Locate the cell with the specified text and output its (x, y) center coordinate. 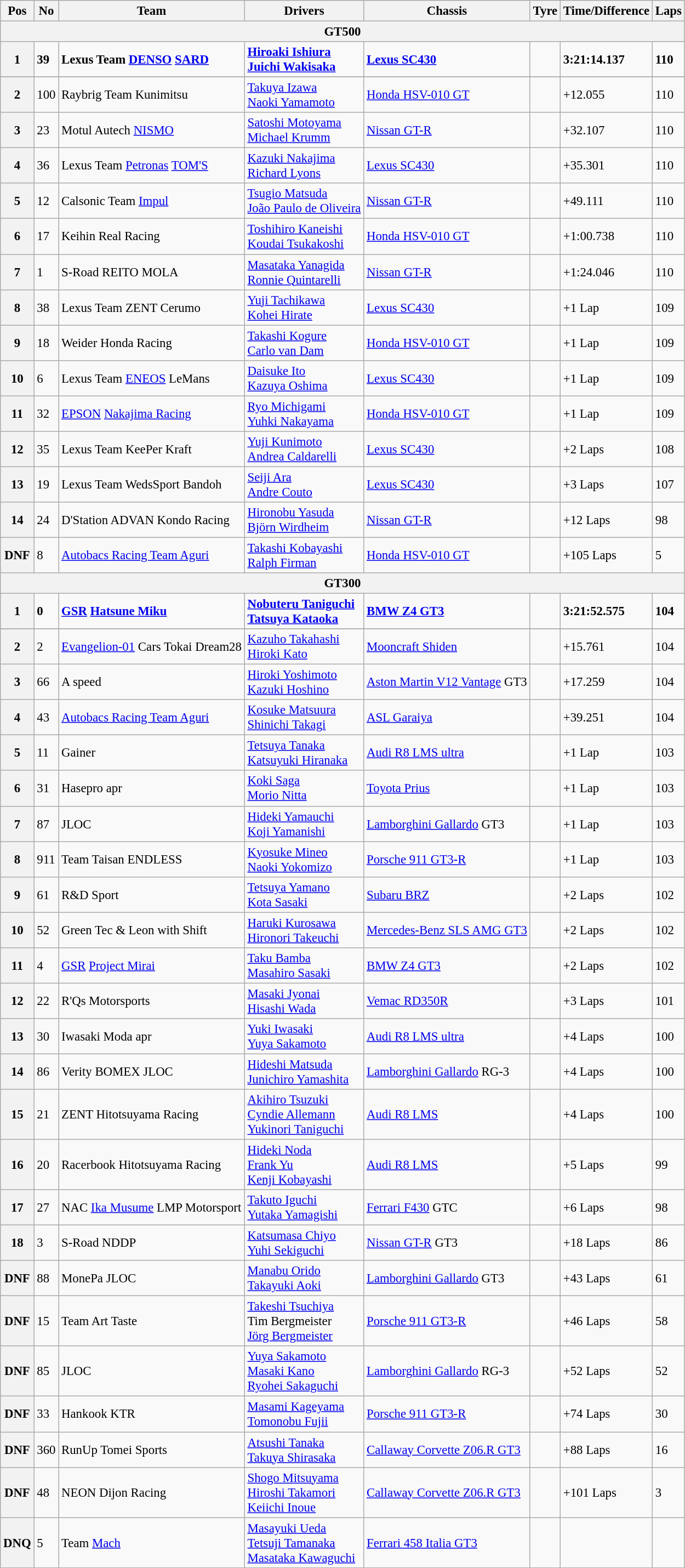
Calsonic Team Impul (151, 201)
GSR Project Mirai (151, 966)
+39.251 (607, 717)
ASL Garaiya (447, 717)
39 (46, 59)
48 (46, 1492)
RunUp Tomei Sports (151, 1450)
35 (46, 450)
43 (46, 717)
Yuji Tachikawa Kohei Hirate (304, 307)
+12 Laps (607, 520)
+15.761 (607, 647)
23 (46, 130)
Katsumasa Chiyo Yuhi Sekiguchi (304, 1243)
Ferrari 458 Italia GT3 (447, 1543)
+74 Laps (607, 1414)
21 (46, 1115)
DNQ (18, 1543)
Mooncraft Shiden (447, 647)
Yuki Iwasaki Yuya Sakamoto (304, 1036)
Hiroki Yoshimoto Kazuki Hoshino (304, 682)
Hideki Noda Frank Yu Kenji Kobayashi (304, 1165)
Hiroaki Ishiura Juichi Wakisaka (304, 59)
+1:00.738 (607, 237)
Team Mach (151, 1543)
GSR Hatsune Miku (151, 612)
+17.259 (607, 682)
+18 Laps (607, 1243)
Masayuki Ueda Tetsuji Tamanaka Masataka Kawaguchi (304, 1543)
38 (46, 307)
Kyosuke Mineo Naoki Yokomizo (304, 860)
Koki Saga Morio Nitta (304, 788)
Atsushi Tanaka Takuya Shirasaka (304, 1450)
Keihin Real Racing (151, 237)
Lexus Team ENEOS LeMans (151, 378)
NEON Dijon Racing (151, 1492)
0 (46, 612)
+6 Laps (607, 1207)
+49.111 (607, 201)
Raybrig Team Kunimitsu (151, 95)
Toshihiro Kaneishi Koudai Tsukakoshi (304, 237)
Verity BOMEX JLOC (151, 1071)
Weider Honda Racing (151, 343)
Ferrari F430 GTC (447, 1207)
Manabu Orido Takayuki Aoki (304, 1279)
Taku Bamba Masahiro Sasaki (304, 966)
Team (151, 11)
Gainer (151, 753)
Yuya Sakamoto Masaki Kano Ryohei Sakaguchi (304, 1372)
Hironobu Yasuda Björn Wirdheim (304, 520)
Takuto Iguchi Yutaka Yamagishi (304, 1207)
85 (46, 1372)
+105 Laps (607, 555)
Team Taisan ENDLESS (151, 860)
R'Qs Motorsports (151, 1001)
Shogo Mitsuyama Hiroshi Takamori Keiichi Inoue (304, 1492)
+46 Laps (607, 1321)
108 (669, 450)
87 (46, 823)
Green Tec & Leon with Shift (151, 930)
32 (46, 413)
Takuya Izawa Naoki Yamamoto (304, 95)
58 (669, 1321)
Masami Kageyama Tomonobu Fujii (304, 1414)
Lexus Team DENSO SARD (151, 59)
GT500 (342, 32)
20 (46, 1165)
Satoshi Motoyama Michael Krumm (304, 130)
EPSON Nakajima Racing (151, 413)
Haruki Kurosawa Hironori Takeuchi (304, 930)
Takashi Kobayashi Ralph Firman (304, 555)
Motul Autech NISMO (151, 130)
33 (46, 1414)
31 (46, 788)
19 (46, 485)
Seiji Ara Andre Couto (304, 485)
Time/Difference (607, 11)
Racerbook Hitotsuyama Racing (151, 1165)
22 (46, 1001)
D'Station ADVAN Kondo Racing (151, 520)
S-Road REITO MOLA (151, 272)
66 (46, 682)
Lexus Team ZENT Cerumo (151, 307)
36 (46, 166)
+35.301 (607, 166)
+1:24.046 (607, 272)
Akihiro Tsuzuki Cyndie Allemann Yukinori Taniguchi (304, 1115)
88 (46, 1279)
NAC Ika Musume LMP Motorsport (151, 1207)
Subaru BRZ (447, 895)
Drivers (304, 11)
+52 Laps (607, 1372)
911 (46, 860)
No (46, 11)
Ryo Michigami Yuhki Nakayama (304, 413)
Pos (18, 11)
Lexus Team WedsSport Bandoh (151, 485)
101 (669, 1001)
Chassis (447, 11)
+101 Laps (607, 1492)
Masaki Jyonai Hisashi Wada (304, 1001)
Kazuho Takahashi Hiroki Kato (304, 647)
+32.107 (607, 130)
Masataka Yanagida Ronnie Quintarelli (304, 272)
Hasepro apr (151, 788)
GT300 (342, 583)
3:21:14.137 (607, 59)
107 (669, 485)
MonePa JLOC (151, 1279)
Yuji Kunimoto Andrea Caldarelli (304, 450)
Hankook KTR (151, 1414)
Kazuki Nakajima Richard Lyons (304, 166)
ZENT Hitotsuyama Racing (151, 1115)
Takeshi Tsuchiya Tim Bergmeister Jörg Bergmeister (304, 1321)
Lexus Team KeePer Kraft (151, 450)
Toyota Prius (447, 788)
+5 Laps (607, 1165)
Team Art Taste (151, 1321)
Laps (669, 11)
Hideki Yamauchi Koji Yamanishi (304, 823)
Takashi Kogure Carlo van Dam (304, 343)
Mercedes-Benz SLS AMG GT3 (447, 930)
Tetsuya Yamano Kota Sasaki (304, 895)
A speed (151, 682)
360 (46, 1450)
27 (46, 1207)
Nobuteru Taniguchi Tatsuya Kataoka (304, 612)
3:21:52.575 (607, 612)
Tetsuya Tanaka Katsuyuki Hiranaka (304, 753)
24 (46, 520)
Aston Martin V12 Vantage GT3 (447, 682)
Hideshi Matsuda Junichiro Yamashita (304, 1071)
+88 Laps (607, 1450)
Tsugio Matsuda João Paulo de Oliveira (304, 201)
Iwasaki Moda apr (151, 1036)
Lexus Team Petronas TOM'S (151, 166)
99 (669, 1165)
Vemac RD350R (447, 1001)
Evangelion-01 Cars Tokai Dream28 (151, 647)
S-Road NDDP (151, 1243)
Kosuke Matsuura Shinichi Takagi (304, 717)
Tyre (545, 11)
Nissan GT-R GT3 (447, 1243)
+43 Laps (607, 1279)
R&D Sport (151, 895)
+12.055 (607, 95)
Daisuke Ito Kazuya Oshima (304, 378)
